For the text-containing cell, return its midpoint in (x, y) coordinate format. 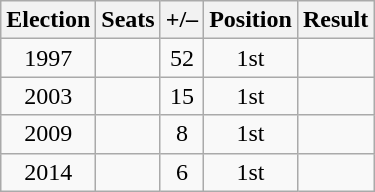
Seats (128, 20)
2014 (48, 172)
2009 (48, 134)
Election (48, 20)
2003 (48, 96)
1997 (48, 58)
52 (182, 58)
15 (182, 96)
Position (251, 20)
6 (182, 172)
8 (182, 134)
Result (335, 20)
+/– (182, 20)
